Detect which cell encompasses the target text, then output its [x, y] center coordinate. 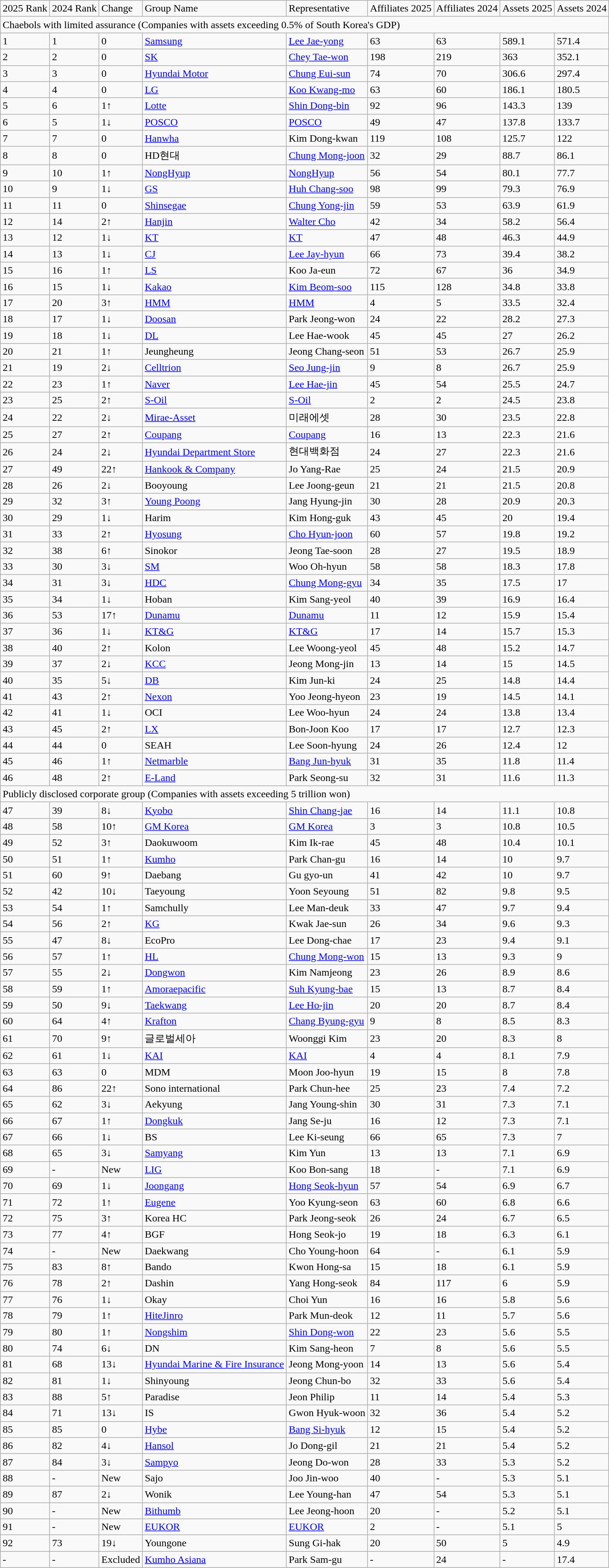
7.4 [527, 1088]
56.4 [582, 222]
11.3 [582, 778]
Suh Kyung-bae [327, 989]
Yoon Seyoung [327, 892]
Kim Yun [327, 1153]
14.1 [582, 697]
Woo Oh-hyun [327, 566]
Park Mun-deok [327, 1316]
4.9 [582, 1543]
LX [215, 729]
Harim [215, 518]
23.8 [582, 400]
Shin Dong-bin [327, 106]
Park Chan-gu [327, 859]
HiteJinro [215, 1316]
Samchully [215, 908]
Lee Jay-hyun [327, 254]
Sajo [215, 1478]
19.4 [582, 518]
17.5 [527, 583]
4↓ [121, 1446]
Jeong Chun-bo [327, 1381]
33.5 [527, 303]
Jeong Tae-soon [327, 550]
Kim Dong-kwan [327, 138]
20.8 [582, 485]
306.6 [527, 73]
Celltrion [215, 368]
Hyundai Motor [215, 73]
15.7 [527, 632]
Daokuwoom [215, 842]
Jeon Philip [327, 1397]
SK [215, 57]
Woonggi Kim [327, 1039]
38.2 [582, 254]
Huh Chang-soo [327, 189]
13.8 [527, 713]
DL [215, 335]
Jo Dong-gil [327, 1446]
OCI [215, 713]
Assets 2025 [527, 9]
Kim Hong-guk [327, 518]
E-Land [215, 778]
10.4 [527, 842]
KG [215, 924]
18.3 [527, 566]
15.9 [527, 615]
Daebang [215, 875]
20.3 [582, 501]
6.8 [527, 1202]
현대백화점 [327, 452]
Kyobo [215, 810]
12.7 [527, 729]
Bon-Joon Koo [327, 729]
Park Seong-su [327, 778]
Sampyo [215, 1462]
Koo Bon-sang [327, 1169]
Amoraepacific [215, 989]
Representative [327, 9]
Jeong Chang-seon [327, 352]
11.1 [527, 810]
Hybe [215, 1429]
Affiliates 2025 [401, 9]
Koo Kwang-mo [327, 90]
Kim Namjeong [327, 973]
EcoPro [215, 940]
Cho Hyun-joon [327, 534]
Excluded [121, 1559]
6.5 [582, 1218]
Chung Eui-sun [327, 73]
Chung Mong-won [327, 956]
Wonik [215, 1494]
9.1 [582, 940]
119 [401, 138]
Moon Joo-hyun [327, 1072]
SEAH [215, 745]
DN [215, 1348]
571.4 [582, 41]
5.8 [527, 1300]
Paradise [215, 1397]
Sung Gi-hak [327, 1543]
Lee Hae-jin [327, 384]
Jo Yang-Rae [327, 469]
Eugene [215, 1202]
Aekyung [215, 1105]
24.7 [582, 384]
2024 Rank [74, 9]
Chang Byung-gyu [327, 1021]
MDM [215, 1072]
Park Jeong-seok [327, 1218]
Lee Hae-wook [327, 335]
Lee Woong-yeol [327, 648]
LS [215, 270]
Group Name [215, 9]
7.2 [582, 1088]
139 [582, 106]
58.2 [527, 222]
7.9 [582, 1056]
63.9 [527, 205]
Cho Young-hoon [327, 1251]
80.1 [527, 173]
Nexon [215, 697]
Taekwang [215, 1005]
KCC [215, 664]
Lee Man-deuk [327, 908]
6.3 [527, 1234]
Park Jeong-won [327, 319]
11.6 [527, 778]
Gwon Hyuk-woon [327, 1413]
Hanjin [215, 222]
Sinokor [215, 550]
8.1 [527, 1056]
2025 Rank [25, 9]
18.9 [582, 550]
9.8 [527, 892]
39.4 [527, 254]
Jeungheung [215, 352]
Youngone [215, 1543]
99 [467, 189]
14.7 [582, 648]
17.8 [582, 566]
Mirae-Asset [215, 417]
Hong Seok-jo [327, 1234]
Joongang [215, 1186]
Chaebols with limited assurance (Companies with assets exceeding 0.5% of South Korea's GDP) [304, 25]
8↑ [121, 1267]
Park Sam-gu [327, 1559]
17↑ [121, 615]
Jeong Mong-yoon [327, 1364]
125.7 [527, 138]
15.2 [527, 648]
11.8 [527, 761]
Lee Joong-geun [327, 485]
122 [582, 138]
Bang Jun-hyuk [327, 761]
Doosan [215, 319]
글로벌세아 [215, 1039]
Hyosung [215, 534]
Kakao [215, 286]
10↓ [121, 892]
Booyoung [215, 485]
128 [467, 286]
HD현대 [215, 155]
34.9 [582, 270]
33.8 [582, 286]
LG [215, 90]
Kim Beom-soo [327, 286]
143.3 [527, 106]
15.3 [582, 632]
137.8 [527, 122]
Dashin [215, 1283]
19.2 [582, 534]
26.2 [582, 335]
Gu gyo-un [327, 875]
27.3 [582, 319]
98 [401, 189]
88.7 [527, 155]
Netmarble [215, 761]
9.6 [527, 924]
Dongkuk [215, 1121]
11.4 [582, 761]
Chung Yong-jin [327, 205]
Young Poong [215, 501]
16.4 [582, 599]
Hoban [215, 599]
9↓ [121, 1005]
Yoo Jeong-hyeon [327, 697]
Shinsegae [215, 205]
Chung Mong-joon [327, 155]
미래에셋 [327, 417]
Koo Ja-eun [327, 270]
44.9 [582, 238]
Korea HC [215, 1218]
Jeong Do-won [327, 1462]
DB [215, 680]
Assets 2024 [582, 9]
Publicly disclosed corporate group (Companies with assets exceeding 5 trillion won) [304, 794]
14.8 [527, 680]
14.4 [582, 680]
CJ [215, 254]
19.5 [527, 550]
Kolon [215, 648]
Jang Hyung-jin [327, 501]
7.8 [582, 1072]
8.6 [582, 973]
219 [467, 57]
15.4 [582, 615]
Jang Young-shin [327, 1105]
363 [527, 57]
19↓ [121, 1543]
180.5 [582, 90]
Affiliates 2024 [467, 9]
10.1 [582, 842]
HL [215, 956]
186.1 [527, 90]
Shinyoung [215, 1381]
Lee Ki-seung [327, 1137]
IS [215, 1413]
198 [401, 57]
Yang Hong-seok [327, 1283]
76.9 [582, 189]
Kim Jun-ki [327, 680]
Okay [215, 1300]
86.1 [582, 155]
Hanwha [215, 138]
Nongshim [215, 1332]
Hyundai Department Store [215, 452]
133.7 [582, 122]
Kim Sang-heon [327, 1348]
108 [467, 138]
10.5 [582, 826]
24.5 [527, 400]
BGF [215, 1234]
Lee Woo-hyun [327, 713]
Change [121, 9]
Taeyoung [215, 892]
Lee Ho-jin [327, 1005]
5.7 [527, 1316]
22.8 [582, 417]
Park Chun-hee [327, 1088]
Shin Chang-jae [327, 810]
77.7 [582, 173]
Sono international [215, 1088]
Jeong Mong-jin [327, 664]
6↑ [121, 550]
8.9 [527, 973]
Samsung [215, 41]
34.8 [527, 286]
Joo Jin-woo [327, 1478]
Naver [215, 384]
589.1 [527, 41]
Kim Sang-yeol [327, 599]
6.6 [582, 1202]
Lee Soon-hyung [327, 745]
Lee Jeong-hoon [327, 1510]
Kumho Asiana [215, 1559]
46.3 [527, 238]
19.8 [527, 534]
10↑ [121, 826]
Jang Se-ju [327, 1121]
Samyang [215, 1153]
12.4 [527, 745]
28.2 [527, 319]
SM [215, 566]
Dongwon [215, 973]
352.1 [582, 57]
Kumho [215, 859]
Krafton [215, 1021]
12.3 [582, 729]
6↓ [121, 1348]
16.9 [527, 599]
5↑ [121, 1397]
Hyundai Marine & Fire Insurance [215, 1364]
91 [25, 1527]
79.3 [527, 189]
GS [215, 189]
HDC [215, 583]
Walter Cho [327, 222]
17.4 [582, 1559]
5↓ [121, 680]
Kim Ik-rae [327, 842]
61.9 [582, 205]
Kwon Hong-sa [327, 1267]
23.5 [527, 417]
13.4 [582, 713]
Bang Si-hyuk [327, 1429]
Yoo Kyung-seon [327, 1202]
90 [25, 1510]
297.4 [582, 73]
Hong Seok-hyun [327, 1186]
Bithumb [215, 1510]
32.4 [582, 303]
25.5 [527, 384]
Lee Jae-yong [327, 41]
BS [215, 1137]
Hansol [215, 1446]
Bando [215, 1267]
115 [401, 286]
Chung Mong-gyu [327, 583]
96 [467, 106]
Chey Tae-won [327, 57]
89 [25, 1494]
9.5 [582, 892]
Daekwang [215, 1251]
Kwak Jae-sun [327, 924]
LIG [215, 1169]
8.5 [527, 1021]
117 [467, 1283]
Hankook & Company [215, 469]
Seo Jung-jin [327, 368]
Lee Dong-chae [327, 940]
Choi Yun [327, 1300]
Shin Dong-won [327, 1332]
Lee Young-han [327, 1494]
Lotte [215, 106]
